Detect which cell encompasses the target text, then output its [x, y] center coordinate. 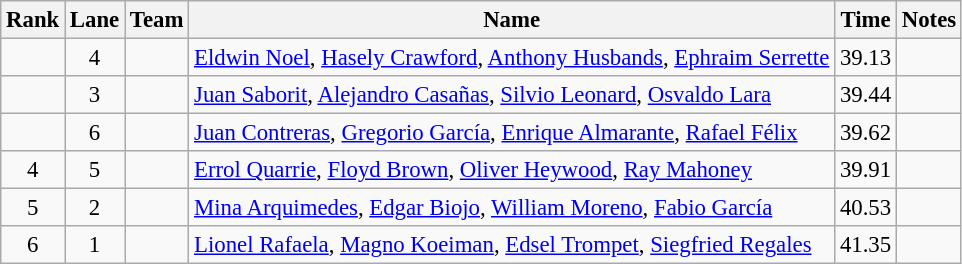
41.35 [866, 245]
Juan Contreras, Gregorio García, Enrique Almarante, Rafael Félix [512, 133]
Eldwin Noel, Hasely Crawford, Anthony Husbands, Ephraim Serrette [512, 58]
40.53 [866, 208]
Rank [33, 20]
Juan Saborit, Alejandro Casañas, Silvio Leonard, Osvaldo Lara [512, 95]
39.91 [866, 170]
3 [95, 95]
Lane [95, 20]
Team [157, 20]
39.44 [866, 95]
Name [512, 20]
Mina Arquimedes, Edgar Biojo, William Moreno, Fabio García [512, 208]
39.62 [866, 133]
Lionel Rafaela, Magno Koeiman, Edsel Trompet, Siegfried Regales [512, 245]
1 [95, 245]
39.13 [866, 58]
Time [866, 20]
2 [95, 208]
Errol Quarrie, Floyd Brown, Oliver Heywood, Ray Mahoney [512, 170]
Notes [928, 20]
